Extract the (x, y) coordinate from the center of the cell holding the provided text.  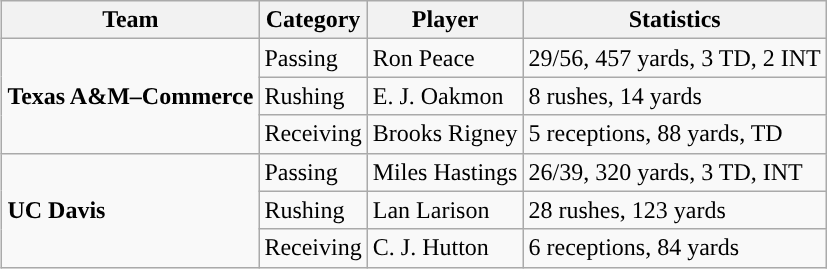
E. J. Oakmon (445, 96)
Ron Peace (445, 58)
29/56, 457 yards, 3 TD, 2 INT (674, 58)
Statistics (674, 20)
Miles Hastings (445, 172)
26/39, 320 yards, 3 TD, INT (674, 172)
Team (130, 20)
UC Davis (130, 210)
Texas A&M–Commerce (130, 96)
6 receptions, 84 yards (674, 248)
Lan Larison (445, 210)
8 rushes, 14 yards (674, 96)
5 receptions, 88 yards, TD (674, 134)
Brooks Rigney (445, 134)
28 rushes, 123 yards (674, 210)
C. J. Hutton (445, 248)
Player (445, 20)
Category (313, 20)
